Pinpoint the cell where the given text exists, returning its (X, Y) midpoint coordinate. 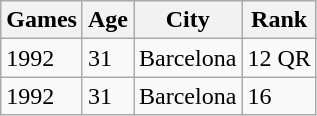
Rank (279, 20)
12 QR (279, 58)
16 (279, 96)
Age (108, 20)
City (188, 20)
Games (42, 20)
